Find where the given text appears and provide that cell's center as (x, y) coordinate. 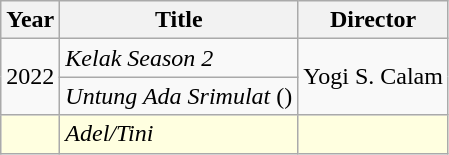
Kelak Season 2 (179, 58)
Director (374, 20)
Year (30, 20)
Yogi S. Calam (374, 77)
2022 (30, 77)
Untung Ada Srimulat () (179, 96)
Title (179, 20)
Adel/Tini (179, 134)
